Locate the cell with the specified text and output its [X, Y] center coordinate. 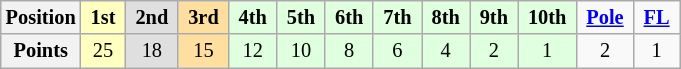
5th [301, 17]
4 [446, 51]
1st [104, 17]
2nd [152, 17]
18 [152, 51]
6th [349, 17]
25 [104, 51]
15 [203, 51]
10th [547, 17]
8 [349, 51]
Points [41, 51]
10 [301, 51]
FL [657, 17]
4th [253, 17]
6 [397, 51]
Pole [604, 17]
8th [446, 17]
Position [41, 17]
7th [397, 17]
12 [253, 51]
9th [494, 17]
3rd [203, 17]
